Find where the given text appears and provide that cell's center as [X, Y] coordinate. 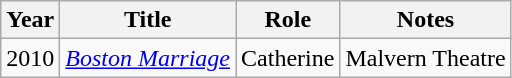
Malvern Theatre [426, 58]
Notes [426, 20]
Role [288, 20]
Boston Marriage [148, 58]
Year [30, 20]
2010 [30, 58]
Title [148, 20]
Catherine [288, 58]
